Pinpoint the cell where the given text exists, returning its [X, Y] midpoint coordinate. 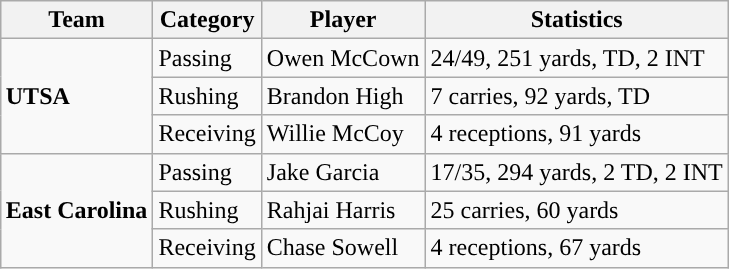
Category [207, 20]
Rahjai Harris [343, 210]
Willie McCoy [343, 134]
7 carries, 92 yards, TD [576, 96]
Owen McCown [343, 58]
17/35, 294 yards, 2 TD, 2 INT [576, 172]
Brandon High [343, 96]
24/49, 251 yards, TD, 2 INT [576, 58]
Jake Garcia [343, 172]
25 carries, 60 yards [576, 210]
Player [343, 20]
Team [76, 20]
4 receptions, 67 yards [576, 248]
East Carolina [76, 210]
4 receptions, 91 yards [576, 134]
Statistics [576, 20]
UTSA [76, 96]
Chase Sowell [343, 248]
